Return the [x, y] coordinate for the center point of the cell that contains the specified text.  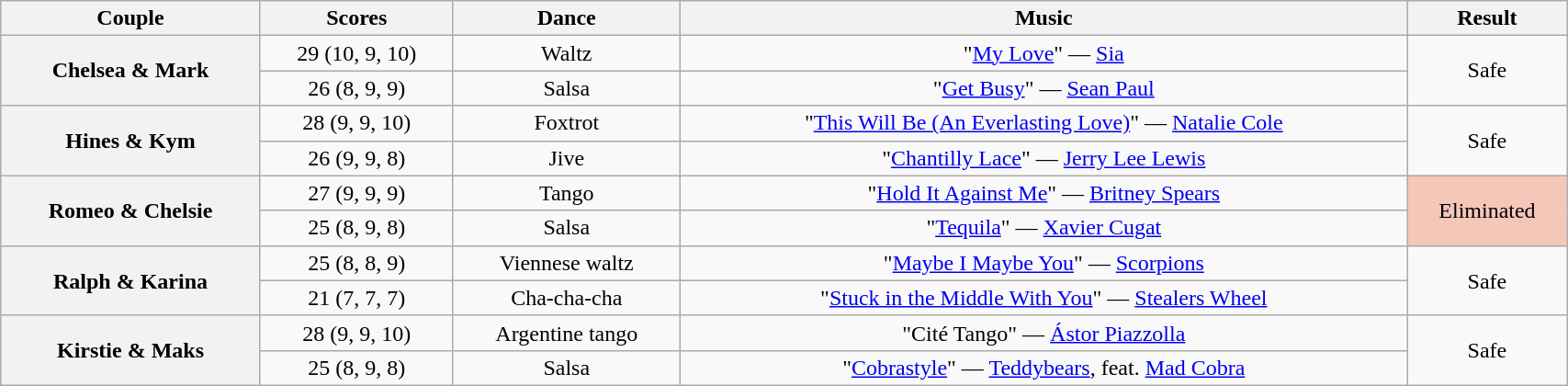
"Maybe I Maybe You" — Scorpions [1043, 263]
Tango [566, 193]
Dance [566, 18]
"This Will Be (An Everlasting Love)" — Natalie Cole [1043, 123]
29 (10, 9, 10) [356, 53]
"Hold It Against Me" — Britney Spears [1043, 193]
Result [1486, 18]
Romeo & Chelsie [130, 210]
26 (9, 9, 8) [356, 158]
Foxtrot [566, 123]
"My Love" — Sia [1043, 53]
Kirstie & Maks [130, 350]
Eliminated [1486, 210]
"Tequila" — Xavier Cugat [1043, 228]
25 (8, 8, 9) [356, 263]
"Stuck in the Middle With You" — Stealers Wheel [1043, 298]
"Cobrastyle" — Teddybears, feat. Mad Cobra [1043, 368]
Viennese waltz [566, 263]
"Cité Tango" — Ástor Piazzolla [1043, 333]
Cha-cha-cha [566, 298]
"Get Busy" — Sean Paul [1043, 88]
Ralph & Karina [130, 280]
"Chantilly Lace" — Jerry Lee Lewis [1043, 158]
Argentine tango [566, 333]
Waltz [566, 53]
Music [1043, 18]
Scores [356, 18]
21 (7, 7, 7) [356, 298]
Couple [130, 18]
Jive [566, 158]
27 (9, 9, 9) [356, 193]
26 (8, 9, 9) [356, 88]
Chelsea & Mark [130, 71]
Hines & Kym [130, 141]
